For the text-containing cell, return its midpoint in (X, Y) coordinate format. 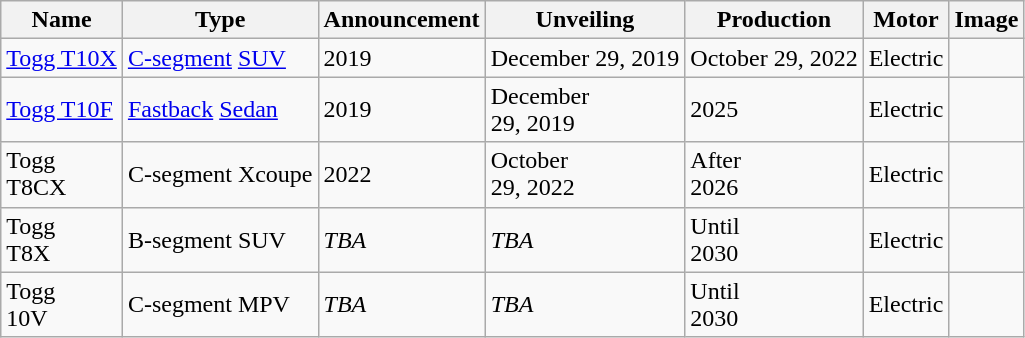
December29, 2019 (585, 110)
B-segment SUV (220, 240)
C-segment MPV (220, 304)
Togg10V (62, 304)
Image (986, 20)
2022 (402, 174)
2025 (774, 110)
C-segment SUV (220, 58)
Fastback Sedan (220, 110)
Unveiling (585, 20)
Motor (906, 20)
C-segment Xcoupe (220, 174)
ToggT8CX (62, 174)
Announcement (402, 20)
December 29, 2019 (585, 58)
Togg T10F (62, 110)
Type (220, 20)
Togg T10X (62, 58)
October 29, 2022 (774, 58)
ToggT8X (62, 240)
Name (62, 20)
After2026 (774, 174)
Production (774, 20)
October29, 2022 (585, 174)
